Find where the given text appears and provide that cell's center as [X, Y] coordinate. 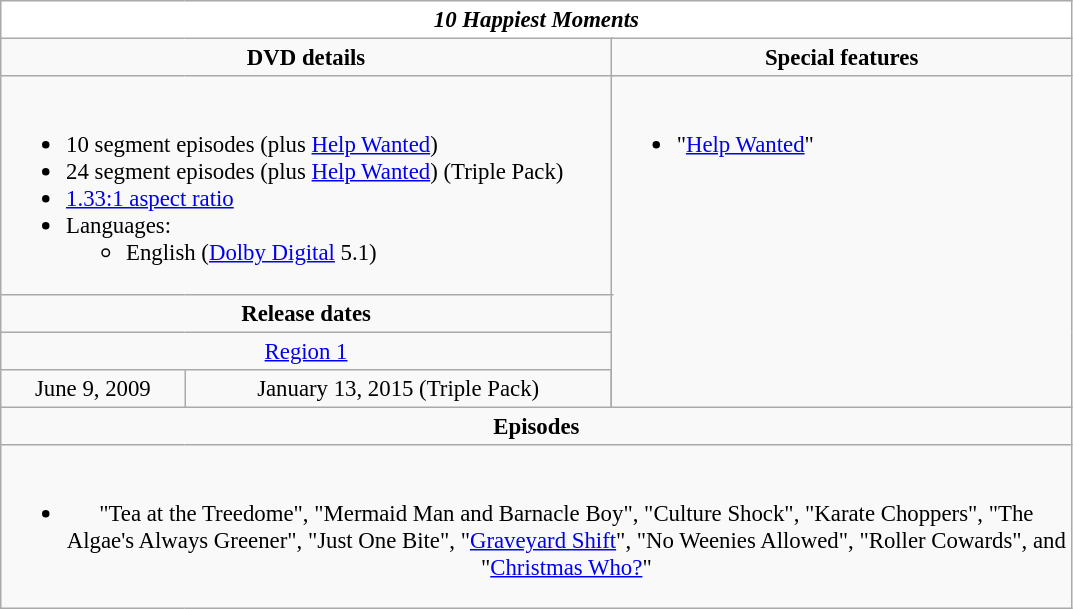
Episodes [536, 426]
June 9, 2009 [93, 388]
Region 1 [306, 351]
"Help Wanted" [842, 242]
Release dates [306, 313]
10 segment episodes (plus Help Wanted)24 segment episodes (plus Help Wanted) (Triple Pack)1.33:1 aspect ratioLanguages:English (Dolby Digital 5.1) [306, 185]
Special features [842, 58]
January 13, 2015 (Triple Pack) [398, 388]
10 Happiest Moments [536, 20]
DVD details [306, 58]
